Locate the cell with the specified text and output its [X, Y] center coordinate. 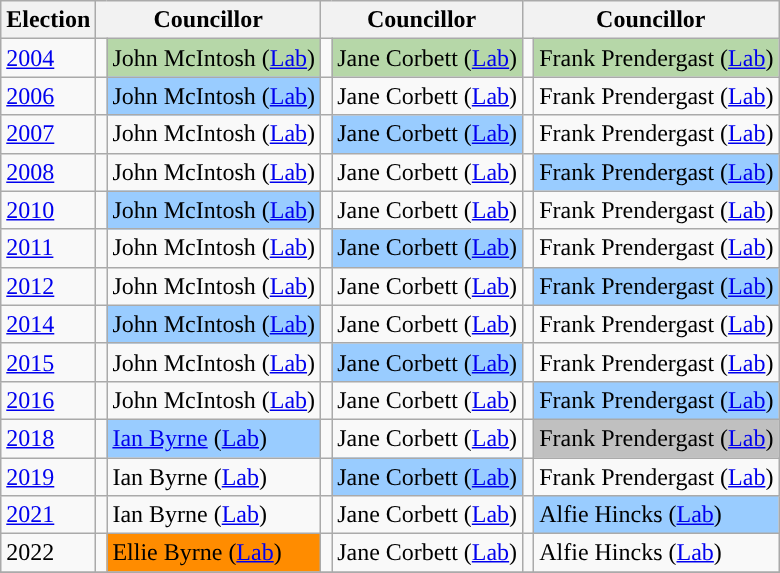
2021 [48, 515]
2018 [48, 438]
2014 [48, 324]
2006 [48, 96]
Ellie Byrne (Lab) [214, 553]
2019 [48, 477]
2011 [48, 248]
Election [48, 20]
2022 [48, 553]
2012 [48, 286]
2007 [48, 134]
2016 [48, 400]
2004 [48, 58]
2010 [48, 210]
2015 [48, 362]
2008 [48, 172]
